Provide the (X, Y) coordinate of the cell's center where the given text is located.  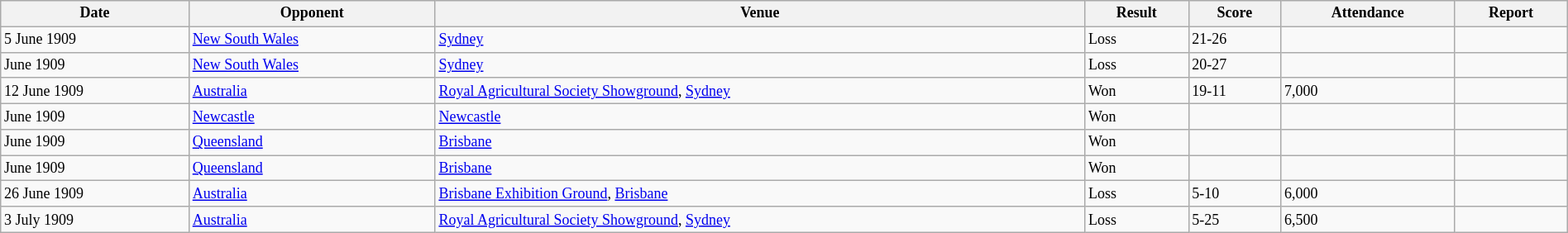
5-10 (1235, 193)
Report (1511, 13)
3 July 1909 (95, 220)
5 June 1909 (95, 40)
Opponent (312, 13)
6,000 (1368, 193)
Score (1235, 13)
21-26 (1235, 40)
Brisbane Exhibition Ground, Brisbane (759, 193)
Attendance (1368, 13)
5-25 (1235, 220)
Venue (759, 13)
19-11 (1235, 91)
26 June 1909 (95, 193)
7,000 (1368, 91)
Date (95, 13)
12 June 1909 (95, 91)
Result (1136, 13)
20-27 (1235, 64)
6,500 (1368, 220)
